Provide the [X, Y] coordinate of the cell's center where the given text is located.  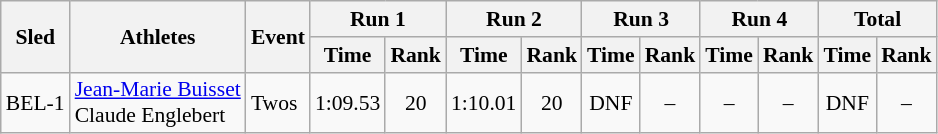
Run 1 [378, 19]
BEL-1 [36, 102]
Event [278, 36]
Jean-Marie Buisset Claude Englebert [158, 102]
Twos [278, 102]
Run 3 [641, 19]
Run 4 [759, 19]
1:10.01 [484, 102]
1:09.53 [348, 102]
Athletes [158, 36]
Total [877, 19]
Run 2 [514, 19]
Sled [36, 36]
